Output the (X, Y) coordinate of the center of the cell containing the given text.  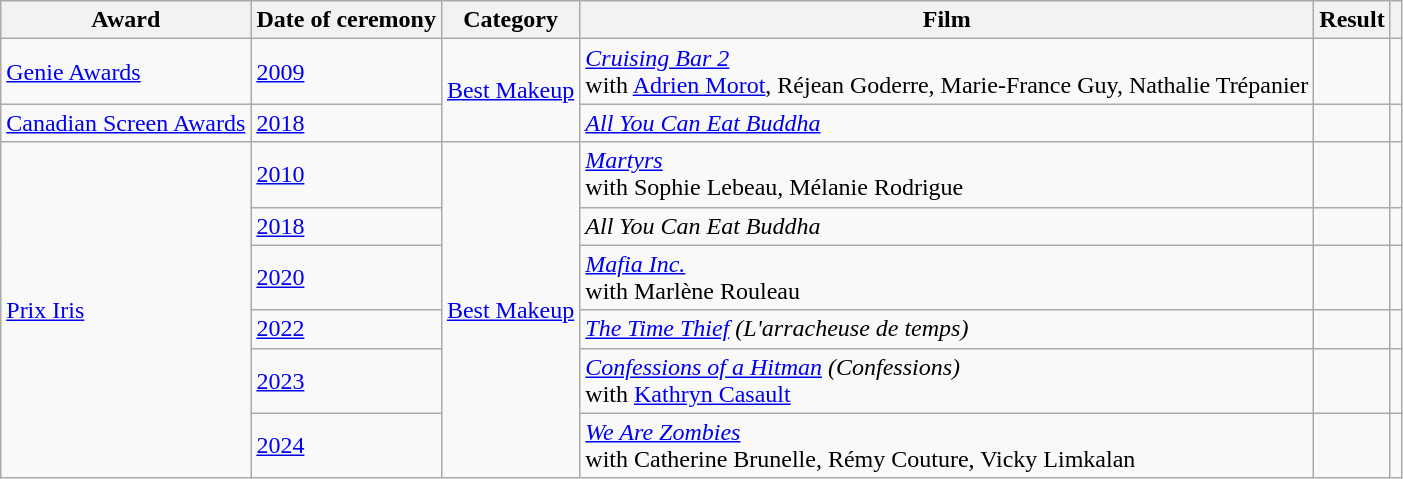
Canadian Screen Awards (126, 123)
Result (1352, 20)
Award (126, 20)
2010 (346, 174)
We Are Zombieswith Catherine Brunelle, Rémy Couture, Vicky Limkalan (947, 446)
2022 (346, 329)
Film (947, 20)
Date of ceremony (346, 20)
Prix Iris (126, 310)
Martyrswith Sophie Lebeau, Mélanie Rodrigue (947, 174)
The Time Thief (L'arracheuse de temps) (947, 329)
Mafia Inc.with Marlène Rouleau (947, 278)
2024 (346, 446)
Cruising Bar 2with Adrien Morot, Réjean Goderre, Marie-France Guy, Nathalie Trépanier (947, 72)
2009 (346, 72)
2020 (346, 278)
Genie Awards (126, 72)
2023 (346, 380)
Category (510, 20)
Confessions of a Hitman (Confessions)with Kathryn Casault (947, 380)
